Determine the (x, y) coordinate at the center of the cell enclosing the given text.  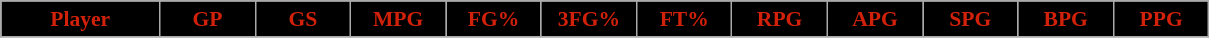
3FG% (588, 19)
GS (302, 19)
PPG (1161, 19)
FG% (494, 19)
MPG (398, 19)
GP (208, 19)
FT% (684, 19)
SPG (970, 19)
APG (874, 19)
Player (80, 19)
BPG (1066, 19)
RPG (780, 19)
